Return the (X, Y) coordinate for the center point of the cell that contains the specified text.  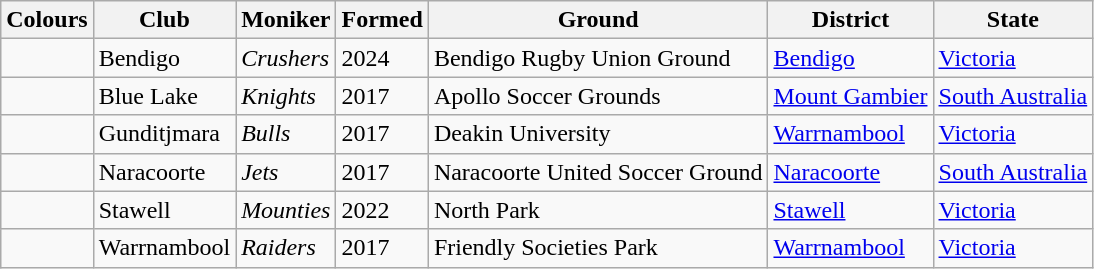
District (850, 20)
Blue Lake (164, 96)
Knights (286, 96)
Crushers (286, 58)
Bendigo Rugby Union Ground (598, 58)
Club (164, 20)
Deakin University (598, 134)
Moniker (286, 20)
Jets (286, 172)
2024 (382, 58)
North Park (598, 210)
Ground (598, 20)
Colours (47, 20)
Mounties (286, 210)
Gunditjmara (164, 134)
Apollo Soccer Grounds (598, 96)
Formed (382, 20)
2022 (382, 210)
Friendly Societies Park (598, 248)
Naracoorte United Soccer Ground (598, 172)
Bulls (286, 134)
Mount Gambier (850, 96)
State (1013, 20)
Raiders (286, 248)
